For the text-containing cell, return its midpoint in (x, y) coordinate format. 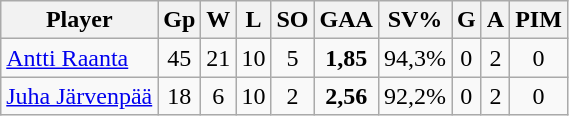
94,3% (414, 58)
45 (180, 58)
Juha Järvenpää (80, 96)
SV% (414, 20)
Player (80, 20)
GAA (346, 20)
1,85 (346, 58)
21 (218, 58)
92,2% (414, 96)
Antti Raanta (80, 58)
Gp (180, 20)
18 (180, 96)
PIM (539, 20)
W (218, 20)
2,56 (346, 96)
G (467, 20)
5 (292, 58)
A (495, 20)
6 (218, 96)
SO (292, 20)
L (254, 20)
